Search for the cell housing the specified text and yield its [X, Y] center coordinate. 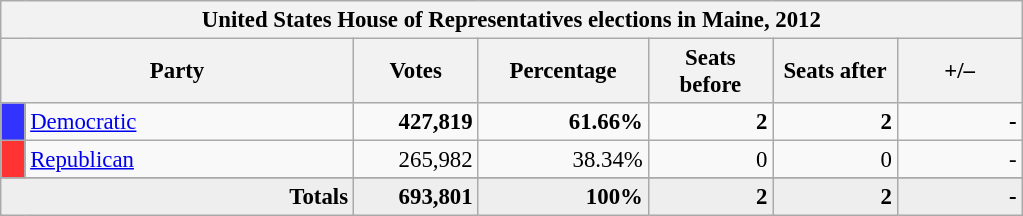
Party [178, 72]
Democratic [189, 122]
265,982 [416, 160]
100% [563, 197]
+/– [960, 72]
United States House of Representatives elections in Maine, 2012 [512, 20]
Percentage [563, 72]
Seats after [836, 72]
Votes [416, 72]
427,819 [416, 122]
Totals [178, 197]
693,801 [416, 197]
Republican [189, 160]
Seats before [710, 72]
38.34% [563, 160]
61.66% [563, 122]
